Provide the (X, Y) coordinate of the cell's center where the given text is located.  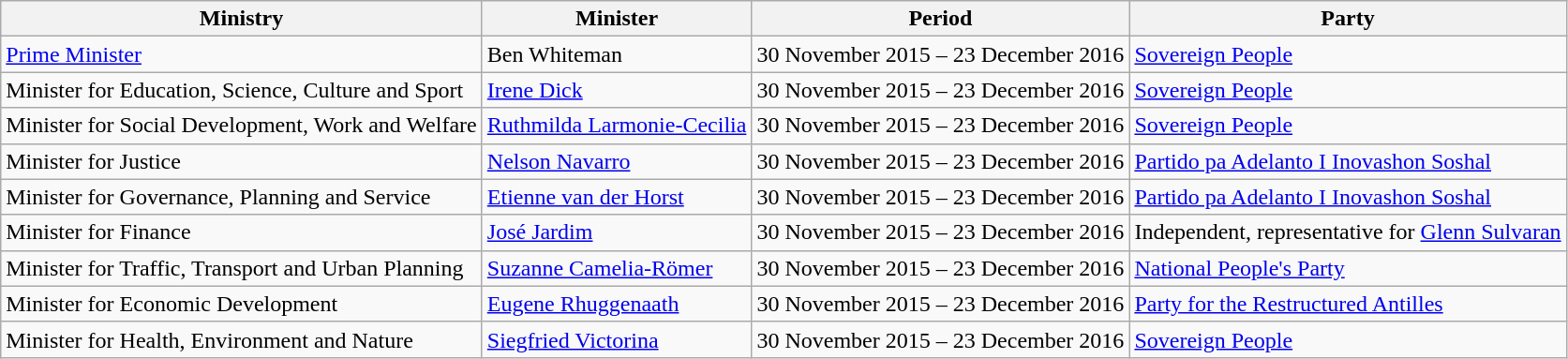
Minister for Governance, Planning and Service (242, 197)
Minister for Economic Development (242, 304)
Prime Minister (242, 54)
Minister for Finance (242, 232)
Minister for Justice (242, 161)
Irene Dick (617, 90)
Minister for Education, Science, Culture and Sport (242, 90)
Minister for Traffic, Transport and Urban Planning (242, 268)
Ruthmilda Larmonie-Cecilia (617, 126)
Minister for Health, Environment and Nature (242, 339)
Minister (617, 19)
Ministry (242, 19)
Ben Whiteman (617, 54)
Minister for Social Development, Work and Welfare (242, 126)
Party for the Restructured Antilles (1348, 304)
National People's Party (1348, 268)
Suzanne Camelia-Römer (617, 268)
Eugene Rhuggenaath (617, 304)
Etienne van der Horst (617, 197)
José Jardim (617, 232)
Independent, representative for Glenn Sulvaran (1348, 232)
Siegfried Victorina (617, 339)
Nelson Navarro (617, 161)
Period (941, 19)
Party (1348, 19)
